From the cell containing the given text, extract its center point as [x, y] coordinate. 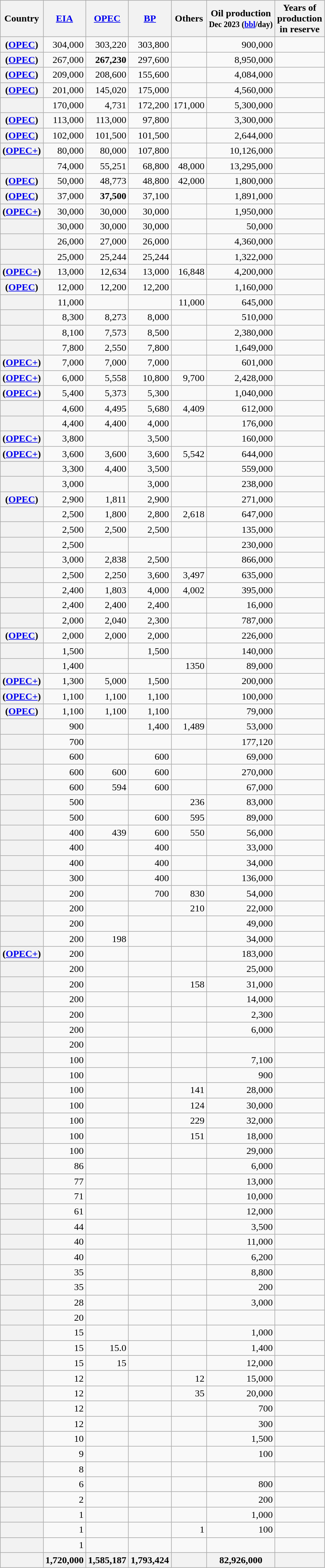
9,700 [189, 378]
Country [22, 19]
82,926,000 [241, 1560]
8,273 [107, 317]
Years ofproductionin reserve [299, 19]
1,803 [107, 590]
155,600 [150, 75]
304,000 [65, 45]
32,000 [241, 1120]
2 [65, 1500]
236 [189, 802]
77 [65, 1181]
2,250 [107, 575]
647,000 [241, 514]
8,300 [65, 317]
210 [189, 908]
5,542 [189, 454]
OPEC [107, 19]
198 [107, 938]
510,000 [241, 317]
1,811 [107, 499]
1,040,000 [241, 393]
145,020 [107, 90]
271,000 [241, 499]
141 [189, 1090]
635,000 [241, 575]
800 [241, 1484]
68,800 [150, 166]
7,573 [107, 332]
12,634 [107, 272]
303,800 [150, 45]
29,000 [241, 1151]
3,300,000 [241, 120]
2,550 [107, 348]
1,489 [189, 727]
2,618 [189, 514]
20 [65, 1318]
28 [65, 1302]
7,100 [241, 1060]
229 [189, 1120]
22,000 [241, 908]
8,000 [150, 317]
900,000 [241, 45]
9 [65, 1454]
4,360,000 [241, 242]
2,838 [107, 560]
37,000 [65, 196]
61 [65, 1212]
102,000 [65, 135]
18,000 [241, 1136]
28,000 [241, 1090]
4,200,000 [241, 272]
1,322,000 [241, 257]
42,000 [189, 181]
48,773 [107, 181]
83,000 [241, 802]
6,200 [241, 1257]
37,100 [150, 196]
151 [189, 1136]
3,300 [65, 469]
15.0 [107, 1348]
183,000 [241, 954]
1,160,000 [241, 287]
866,000 [241, 560]
3,800 [65, 438]
49,000 [241, 923]
4,409 [189, 408]
74,000 [65, 166]
2,428,000 [241, 378]
787,000 [241, 620]
1,800,000 [241, 181]
100,000 [241, 696]
97,800 [150, 120]
5,300 [150, 393]
5,000 [107, 681]
395,000 [241, 590]
160,000 [241, 438]
8 [65, 1469]
2,800 [150, 514]
2,040 [107, 620]
14,000 [241, 999]
175,000 [150, 90]
1,585,187 [107, 1560]
10,000 [241, 1197]
8,100 [65, 332]
267,000 [65, 60]
56,000 [241, 833]
645,000 [241, 302]
44 [65, 1227]
4,084,000 [241, 75]
55,251 [107, 166]
439 [107, 833]
208,600 [107, 75]
1,720,000 [65, 1560]
170,000 [65, 105]
8,950,000 [241, 60]
226,000 [241, 635]
4,560,000 [241, 90]
594 [107, 787]
31,000 [241, 984]
267,230 [107, 60]
20,000 [241, 1393]
107,800 [150, 151]
79,000 [241, 712]
4,495 [107, 408]
3,497 [189, 575]
172,200 [150, 105]
16,000 [241, 605]
8,500 [150, 332]
1,891,000 [241, 196]
2,380,000 [241, 332]
644,000 [241, 454]
135,000 [241, 530]
15,000 [241, 1378]
124 [189, 1105]
48,800 [150, 181]
140,000 [241, 651]
5,558 [107, 378]
6 [65, 1484]
559,000 [241, 469]
1,793,424 [150, 1560]
612,000 [241, 408]
69,000 [241, 757]
Oil productionDec 2023 (bbl/day) [241, 19]
176,000 [241, 423]
10 [65, 1439]
4,600 [65, 408]
54,000 [241, 893]
86 [65, 1166]
595 [189, 817]
601,000 [241, 363]
136,000 [241, 878]
BP [150, 19]
16,848 [189, 272]
238,000 [241, 484]
5,300,000 [241, 105]
5,373 [107, 393]
171,000 [189, 105]
13,295,000 [241, 166]
1,800 [107, 514]
209,000 [65, 75]
1,300 [65, 681]
27,000 [107, 242]
EIA [65, 19]
158 [189, 984]
1,649,000 [241, 348]
53,000 [241, 727]
4,731 [107, 105]
4,002 [189, 590]
297,600 [150, 60]
303,220 [107, 45]
270,000 [241, 772]
2,644,000 [241, 135]
10,126,000 [241, 151]
1,950,000 [241, 211]
201,000 [65, 90]
5,680 [150, 408]
71 [65, 1197]
550 [189, 833]
10,800 [150, 378]
230,000 [241, 545]
48,000 [189, 166]
33,000 [241, 848]
Others [189, 19]
5,400 [65, 393]
37,500 [107, 196]
177,120 [241, 742]
67,000 [241, 787]
830 [189, 893]
1350 [189, 666]
200,000 [241, 681]
8,800 [241, 1272]
